Return (x, y) of the center of cell containing provided text 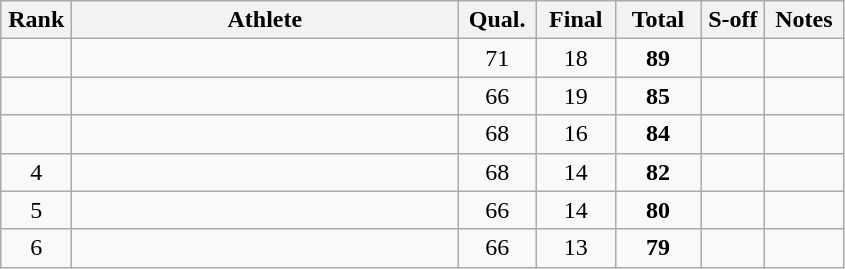
Qual. (498, 20)
4 (36, 172)
S-off (733, 20)
Notes (804, 20)
80 (658, 210)
Total (658, 20)
89 (658, 58)
84 (658, 134)
79 (658, 248)
Rank (36, 20)
71 (498, 58)
Final (576, 20)
13 (576, 248)
18 (576, 58)
16 (576, 134)
19 (576, 96)
85 (658, 96)
Athlete (265, 20)
5 (36, 210)
82 (658, 172)
6 (36, 248)
